Return [x, y] of the center of cell containing provided text 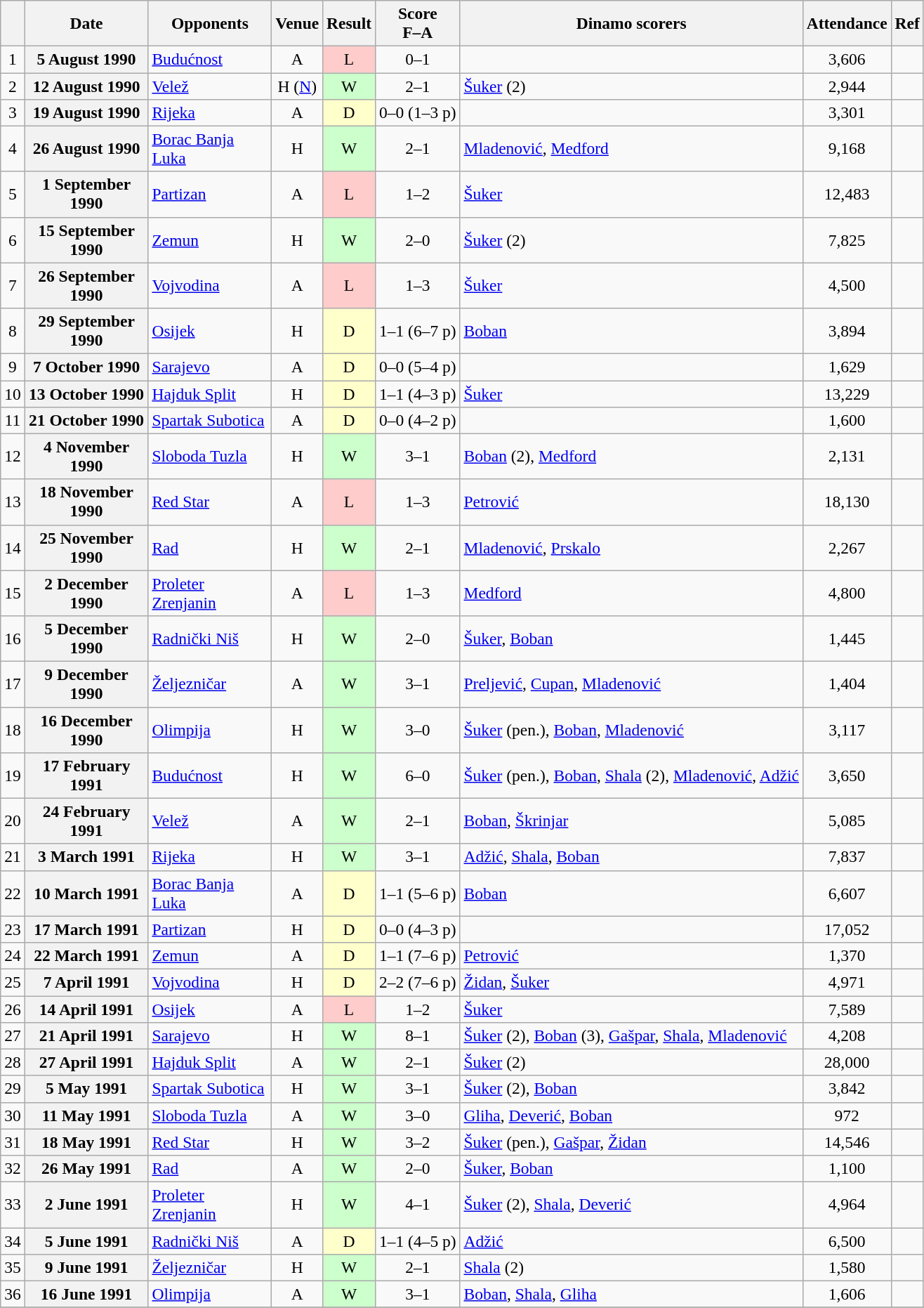
24 [13, 955]
4,971 [847, 982]
29 [13, 1089]
34 [13, 1241]
1–1 (4–3 p) [417, 393]
4,208 [847, 1035]
Adžić, Shala, Boban [631, 857]
18 November 1990 [86, 502]
3,894 [847, 330]
Šuker (pen.), Gašpar, Židan [631, 1142]
1–1 (6–7 p) [417, 330]
6,500 [847, 1241]
1–1 (4–5 p) [417, 1241]
8 [13, 330]
7 April 1991 [86, 982]
3,606 [847, 59]
9,168 [847, 149]
26 September 1990 [86, 285]
14,546 [847, 1142]
4 [13, 149]
3,301 [847, 112]
2,944 [847, 86]
8–1 [417, 1035]
1,404 [847, 684]
24 February 1991 [86, 820]
16 June 1991 [86, 1294]
Date [86, 22]
13,229 [847, 393]
Dinamo scorers [631, 22]
Boban (2), Medford [631, 457]
2 December 1990 [86, 593]
Adžić [631, 1241]
7 [13, 285]
12 August 1990 [86, 86]
11 [13, 420]
26 May 1991 [86, 1168]
17 March 1991 [86, 929]
0–0 (4–3 p) [417, 929]
Mladenović, Medford [631, 149]
5 [13, 194]
1–1 (7–6 p) [417, 955]
Result [350, 22]
9 June 1991 [86, 1267]
27 [13, 1035]
9 [13, 367]
7,837 [847, 857]
Židan, Šuker [631, 982]
18 May 1991 [86, 1142]
6–0 [417, 776]
4,964 [847, 1204]
4 November 1990 [86, 457]
7 October 1990 [86, 367]
3,117 [847, 729]
0–1 [417, 59]
10 March 1991 [86, 894]
1,100 [847, 1168]
16 [13, 638]
26 [13, 1009]
22 [13, 894]
23 [13, 929]
4,800 [847, 593]
17,052 [847, 929]
13 October 1990 [86, 393]
Boban, Shala, Gliha [631, 1294]
1,580 [847, 1267]
5 June 1991 [86, 1241]
9 December 1990 [86, 684]
19 August 1990 [86, 112]
Shala (2) [631, 1267]
35 [13, 1267]
7,825 [847, 240]
Gliha, Deverić, Boban [631, 1116]
7,589 [847, 1009]
28,000 [847, 1062]
26 August 1990 [86, 149]
Šuker (pen.), Boban, Shala (2), Mladenović, Adžić [631, 776]
25 November 1990 [86, 548]
17 February 1991 [86, 776]
1,606 [847, 1294]
1,370 [847, 955]
14 April 1991 [86, 1009]
3 [13, 112]
18,130 [847, 502]
17 [13, 684]
25 [13, 982]
27 April 1991 [86, 1062]
1,600 [847, 420]
2–2 (7–6 p) [417, 982]
10 [13, 393]
15 September 1990 [86, 240]
32 [13, 1168]
11 May 1991 [86, 1116]
21 October 1990 [86, 420]
22 March 1991 [86, 955]
0–0 (4–2 p) [417, 420]
Šuker (2), Boban [631, 1089]
36 [13, 1294]
5,085 [847, 820]
2,267 [847, 548]
2 June 1991 [86, 1204]
2 [13, 86]
15 [13, 593]
29 September 1990 [86, 330]
0–0 (5–4 p) [417, 367]
12,483 [847, 194]
1–1 (5–6 p) [417, 894]
Opponents [210, 22]
2,131 [847, 457]
28 [13, 1062]
3–2 [417, 1142]
3,842 [847, 1089]
31 [13, 1142]
Šuker (2), Shala, Deverić [631, 1204]
14 [13, 548]
Medford [631, 593]
21 [13, 857]
Ref [907, 22]
4–1 [417, 1204]
19 [13, 776]
1,445 [847, 638]
Mladenović, Prskalo [631, 548]
5 August 1990 [86, 59]
972 [847, 1116]
20 [13, 820]
6,607 [847, 894]
Šuker (2), Boban (3), Gašpar, Shala, Mladenović [631, 1035]
18 [13, 729]
1 September 1990 [86, 194]
Venue [298, 22]
0–0 (1–3 p) [417, 112]
12 [13, 457]
Attendance [847, 22]
1 [13, 59]
3 March 1991 [86, 857]
Boban, Škrinjar [631, 820]
21 April 1991 [86, 1035]
33 [13, 1204]
ScoreF–A [417, 22]
6 [13, 240]
1,629 [847, 367]
4,500 [847, 285]
13 [13, 502]
5 December 1990 [86, 638]
Šuker (pen.), Boban, Mladenović [631, 729]
16 December 1990 [86, 729]
3,650 [847, 776]
30 [13, 1116]
Preljević, Cupan, Mladenović [631, 684]
5 May 1991 [86, 1089]
H (N) [298, 86]
